Search for the cell housing the specified text and yield its (x, y) center coordinate. 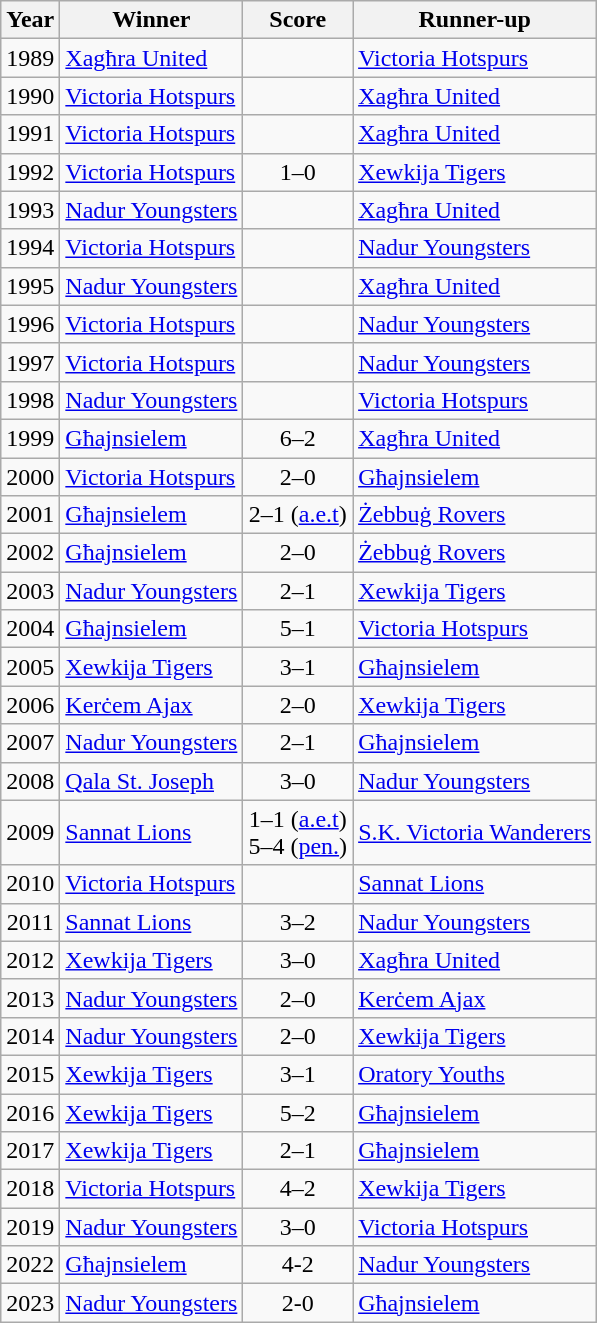
1994 (30, 248)
2017 (30, 1151)
1–1 (a.e.t)5–4 (pen.) (298, 832)
1995 (30, 286)
3–2 (298, 922)
2012 (30, 960)
2003 (30, 591)
2008 (30, 781)
1999 (30, 438)
2015 (30, 1074)
2010 (30, 884)
2013 (30, 998)
4-2 (298, 1265)
1989 (30, 58)
1991 (30, 134)
6–2 (298, 438)
1992 (30, 172)
2001 (30, 515)
S.K. Victoria Wanderers (475, 832)
2-0 (298, 1303)
2009 (30, 832)
2022 (30, 1265)
5–1 (298, 629)
5–2 (298, 1113)
2019 (30, 1227)
2000 (30, 477)
2007 (30, 743)
Runner-up (475, 20)
2023 (30, 1303)
1993 (30, 210)
1997 (30, 362)
Winner (152, 20)
1998 (30, 400)
2018 (30, 1189)
4–2 (298, 1189)
1–0 (298, 172)
2004 (30, 629)
Score (298, 20)
2014 (30, 1036)
2016 (30, 1113)
2006 (30, 705)
2002 (30, 553)
Year (30, 20)
1990 (30, 96)
Qala St. Joseph (152, 781)
2–1 (a.e.t) (298, 515)
2005 (30, 667)
2011 (30, 922)
1996 (30, 324)
Oratory Youths (475, 1074)
